Output the (X, Y) coordinate of the center of the cell containing the given text.  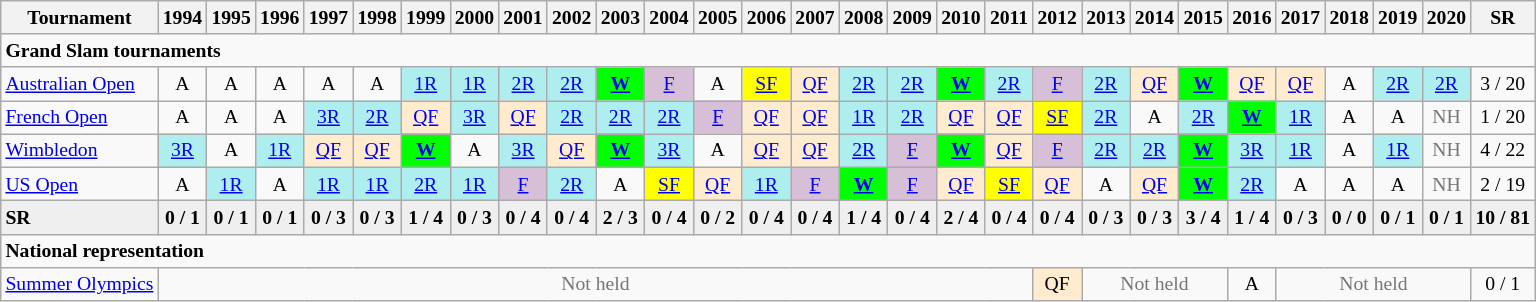
1994 (182, 18)
Grand Slam tournaments (768, 50)
2 / 4 (962, 218)
2002 (572, 18)
2009 (912, 18)
2017 (1300, 18)
2014 (1154, 18)
2005 (718, 18)
1995 (232, 18)
1998 (378, 18)
2020 (1446, 18)
2000 (474, 18)
2015 (1204, 18)
2011 (1009, 18)
Wimbledon (80, 150)
4 / 22 (1503, 150)
2003 (620, 18)
3 / 4 (1204, 218)
2004 (670, 18)
1997 (328, 18)
2010 (962, 18)
0 / 2 (718, 218)
2012 (1058, 18)
2008 (864, 18)
2 / 3 (620, 218)
2001 (524, 18)
Australian Open (80, 84)
2019 (1398, 18)
0 / 0 (1350, 218)
Tournament (80, 18)
US Open (80, 184)
2006 (766, 18)
2013 (1106, 18)
National representation (768, 250)
1996 (280, 18)
1 / 20 (1503, 118)
3 / 20 (1503, 84)
2018 (1350, 18)
2007 (816, 18)
2016 (1252, 18)
Summer Olympics (80, 284)
French Open (80, 118)
2 / 19 (1503, 184)
1999 (426, 18)
10 / 81 (1503, 218)
